Return [x, y] of the center of cell containing provided text 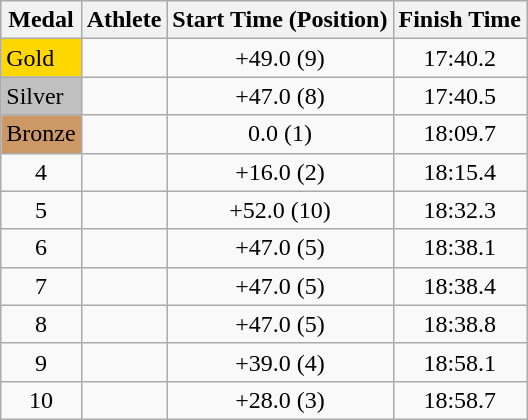
18:38.8 [460, 324]
Bronze [41, 134]
18:38.4 [460, 286]
18:15.4 [460, 172]
18:09.7 [460, 134]
17:40.2 [460, 58]
18:58.1 [460, 362]
18:58.7 [460, 400]
+47.0 (8) [280, 96]
+52.0 (10) [280, 210]
Silver [41, 96]
Gold [41, 58]
10 [41, 400]
+49.0 (9) [280, 58]
5 [41, 210]
7 [41, 286]
Athlete [124, 20]
18:32.3 [460, 210]
6 [41, 248]
Finish Time [460, 20]
+39.0 (4) [280, 362]
Medal [41, 20]
18:38.1 [460, 248]
Start Time (Position) [280, 20]
8 [41, 324]
4 [41, 172]
+16.0 (2) [280, 172]
0.0 (1) [280, 134]
17:40.5 [460, 96]
9 [41, 362]
+28.0 (3) [280, 400]
